Pinpoint the cell where the given text exists, returning its [X, Y] midpoint coordinate. 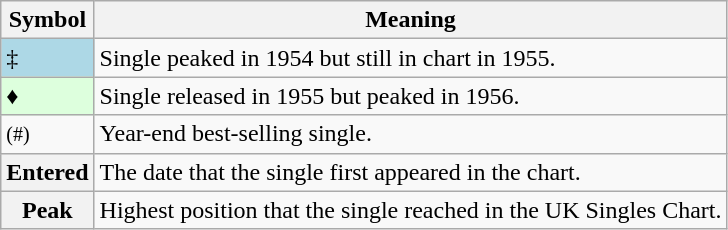
Year-end best-selling single. [410, 134]
Entered [48, 172]
Single peaked in 1954 but still in chart in 1955. [410, 58]
(#) [48, 134]
♦ [48, 96]
Meaning [410, 20]
Symbol [48, 20]
‡ [48, 58]
Single released in 1955 but peaked in 1956. [410, 96]
Highest position that the single reached in the UK Singles Chart. [410, 210]
Peak [48, 210]
The date that the single first appeared in the chart. [410, 172]
